Capture the cell that displays the provided text and extract its (X, Y) central coordinate. 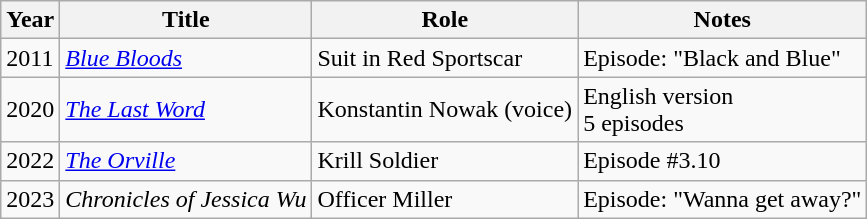
Officer Miller (445, 199)
Krill Soldier (445, 161)
2020 (30, 110)
Blue Bloods (186, 58)
The Last Word (186, 110)
2022 (30, 161)
English version5 episodes (722, 110)
2011 (30, 58)
Chronicles of Jessica Wu (186, 199)
Role (445, 20)
2023 (30, 199)
Notes (722, 20)
Title (186, 20)
Episode: "Black and Blue" (722, 58)
Year (30, 20)
The Orville (186, 161)
Episode: "Wanna get away?" (722, 199)
Episode #3.10 (722, 161)
Konstantin Nowak (voice) (445, 110)
Suit in Red Sportscar (445, 58)
